Output the (X, Y) coordinate of the center of the cell containing the given text.  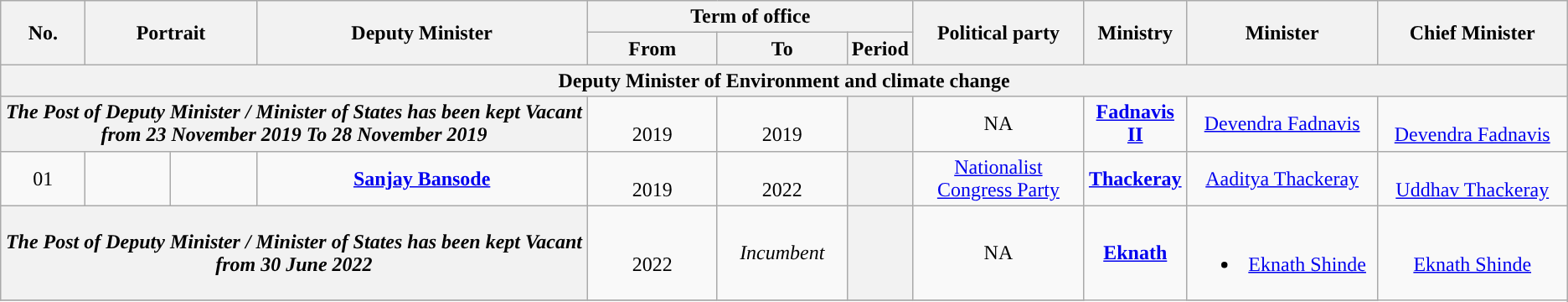
Minister (1282, 33)
The Post of Deputy Minister / Minister of States has been kept Vacant from 23 November 2019 To 28 November 2019 (294, 124)
Thackeray (1135, 178)
Aaditya Thackeray (1282, 178)
Uddhav Thackeray (1473, 178)
Portrait (171, 33)
Period (879, 49)
Incumbent (782, 253)
Sanjay Bansode (422, 178)
01 (44, 178)
Nationalist Congress Party (998, 178)
Chief Minister (1473, 33)
Term of office (750, 17)
Fadnavis II (1135, 124)
To (782, 49)
Political party (998, 33)
No. (44, 33)
From (652, 49)
Eknath (1135, 253)
Deputy Minister (422, 33)
Ministry (1135, 33)
Deputy Minister of Environment and climate change (784, 81)
The Post of Deputy Minister / Minister of States has been kept Vacant from 30 June 2022 (294, 253)
